Capture the cell that displays the provided text and extract its [X, Y] central coordinate. 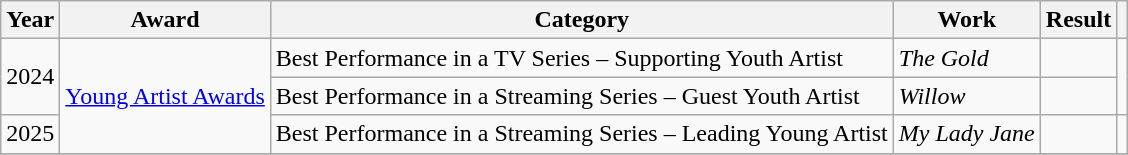
Category [582, 20]
The Gold [966, 58]
Best Performance in a Streaming Series – Guest Youth Artist [582, 96]
Result [1078, 20]
2025 [30, 134]
Best Performance in a Streaming Series – Leading Young Artist [582, 134]
Year [30, 20]
Willow [966, 96]
Award [165, 20]
Best Performance in a TV Series – Supporting Youth Artist [582, 58]
My Lady Jane [966, 134]
Work [966, 20]
2024 [30, 77]
Young Artist Awards [165, 96]
